Output the [X, Y] coordinate of the center of the cell containing the given text.  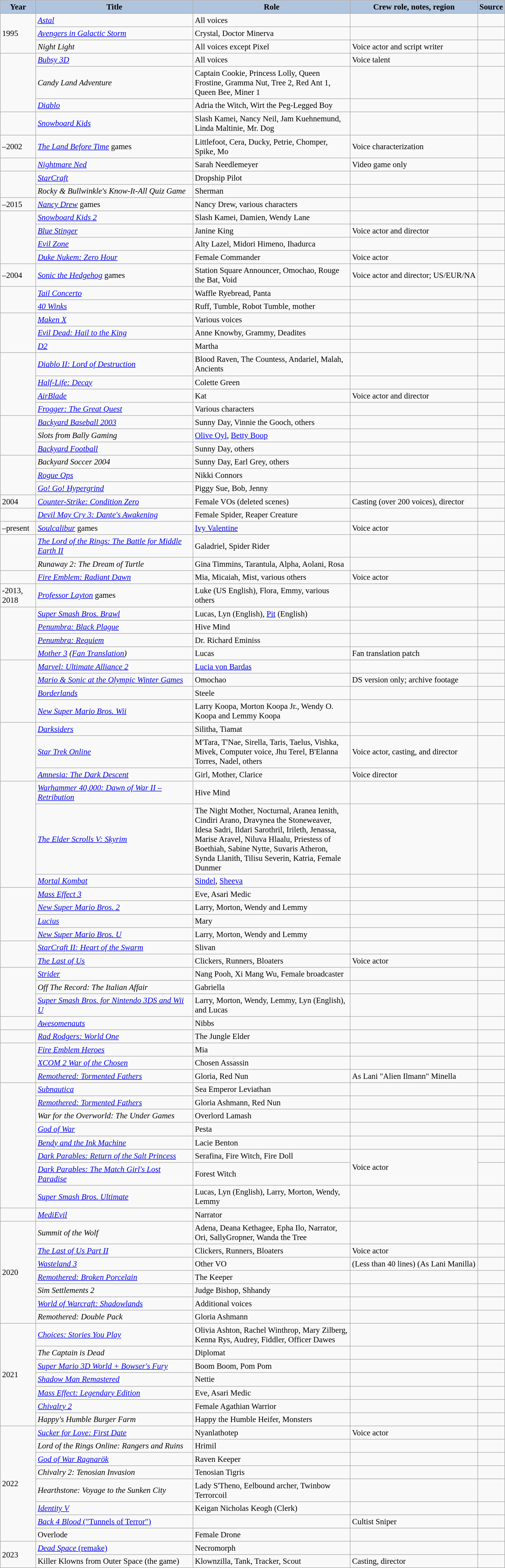
Off The Record: The Italian Affair [114, 987]
Dark Parables: The Match Girl's Lost Paradise [114, 1174]
The Captain is Dead [114, 1353]
Galadriel, Spider Rider [272, 546]
Larry, Morton, Wendy, Lemmy, Lyn (English), and Lucas [272, 1005]
Piggy Sue, Bob, Jenny [272, 488]
Voice talent [414, 60]
Gloria, Red Nun [272, 1076]
Marvel: Ultimate Alliance 2 [114, 667]
40 Winks [114, 306]
Snowboard Kids 2 [114, 218]
Nikki Connors [272, 475]
Dark Parables: Return of the Salt Princess [114, 1156]
Casting, director [414, 1561]
Counter-Strike: Condition Zero [114, 502]
M'Tara, T'Nae, Sirella, Taris, Taelus, Vishka, Mivek, Computer voice, Jhu Terel, B'Elanna Torres, Nadel, others [272, 752]
Avengers in Galactic Storm [114, 34]
Lacie Benton [272, 1143]
The Land Before Time games [114, 147]
Candy Land Adventure [114, 83]
Super Smash Bros. Ultimate [114, 1196]
Voice actor, casting, and director [414, 752]
Various voices [272, 320]
AirBlade [114, 396]
Casting (over 200 voices), director [414, 502]
Tenosian Tigris [272, 1472]
Cultist Sniper [414, 1522]
Female Spider, Reaper Creature [272, 515]
Darksiders [114, 729]
Boom Boom, Pom Pom [272, 1366]
Bendy and the Ink Machine [114, 1143]
God of War [114, 1129]
The Last of Us [114, 961]
Amnesia: The Dark Descent [114, 775]
Klownzilla, Tank, Tracker, Scout [272, 1561]
Chivalry 2 [114, 1406]
Kat [272, 396]
New Super Mario Bros. Wii [114, 711]
Voice characterization [414, 147]
Astal [114, 20]
1995 [18, 34]
Year [18, 7]
Raven Keeper [272, 1459]
Mass Effect 3 [114, 894]
War for the Overworld: The Under Games [114, 1116]
Chivalry 2: Tenosian Invasion [114, 1472]
Slash Kamei, Damien, Wendy Lane [272, 218]
Wasteland 3 [114, 1264]
Fan translation patch [414, 653]
Adena, Deana Kethagee, Epha Ilo, Narrator, Ori, SallyGropner, Wanda the Tree [272, 1233]
Role [272, 7]
Diplomat [272, 1353]
Female Drone [272, 1535]
Video game only [414, 164]
Dropship Pilot [272, 178]
Ruff, Tumble, Robot Tumble, mother [272, 306]
Colette Green [272, 382]
Blood Raven, The Countess, Andariel, Malah, Ancients [272, 365]
Penumbra: Requiem [114, 640]
Frogger: The Great Quest [114, 409]
Overlode [114, 1535]
Mother 3 (Fan Translation) [114, 653]
Silitha, Tiamat [272, 729]
Forest Witch [272, 1174]
Nyanlathotep [272, 1433]
Awesomenauts [114, 1023]
Nancy Drew, various characters [272, 204]
As Lani "Alien Ilmann" Minella [414, 1076]
Gabriella [272, 987]
Sucker for Love: First Date [114, 1433]
–present [18, 528]
–2002 [18, 147]
Sunny Day, Earl Grey, others [272, 462]
2020 [18, 1272]
Slivan [272, 947]
All voices except Pixel [272, 47]
Diablo [114, 105]
DS version only; archive footage [414, 680]
Sherman [272, 191]
Professor Layton games [114, 595]
Mia [272, 1050]
Nancy Drew games [114, 204]
Half-Life: Decay [114, 382]
Slash Kamei, Nancy Neil, Jam Kuehnemund, Linda Maltinie, Mr. Dog [272, 123]
The Lord of the Rings: The Battle for Middle Earth II [114, 546]
Overlord Lamash [272, 1116]
Olive Oyl, Betty Boop [272, 436]
Olivia Ashton, Rachel Winthrop, Mary Zilberg, Kenna Rys, Audrey, Fiddler, Officer Dawes [272, 1335]
Remothered: Broken Porcelain [114, 1277]
Gloria Ashmann, Red Nun [272, 1103]
2004 [18, 502]
Soulcalibur games [114, 528]
Go! Go! Hypergrind [114, 488]
Diablo II: Lord of Destruction [114, 365]
Omochao [272, 680]
Mass Effect: Legendary Edition [114, 1393]
Gloria Ashmann [272, 1317]
Fire Emblem Heroes [114, 1050]
Evil Zone [114, 244]
Lucas, Lyn (English), Pit (English) [272, 614]
Lord of the Rings Online: Rangers and Ruins [114, 1446]
Runaway 2: The Dream of Turtle [114, 564]
Sim Settlements 2 [114, 1290]
Night Light [114, 47]
Rogue Ops [114, 475]
Female VOs (deleted scenes) [272, 502]
Voice director [414, 775]
Dead Space (remake) [114, 1548]
Littlefoot, Cera, Ducky, Petrie, Chomper, Spike, Mo [272, 147]
Lucius [114, 921]
Lucas [272, 653]
Identity V [114, 1508]
Fire Emblem: Radiant Dawn [114, 577]
–2004 [18, 275]
Slots from Bally Gaming [114, 436]
God of War Ragnarök [114, 1459]
Lady S'Theno, Eelbound archer, Twinbow Terrorcoil [272, 1490]
Female Commander [272, 257]
Crystal, Doctor Minerva [272, 34]
XCOM 2 War of the Chosen [114, 1063]
Source [491, 7]
Steele [272, 693]
Mortal Kombat [114, 881]
Keigan Nicholas Keogh (Clerk) [272, 1508]
Snowboard Kids [114, 123]
Strider [114, 974]
Dr. Richard Eminiss [272, 640]
Hrimil [272, 1446]
Devil May Cry 3: Dante's Awakening [114, 515]
Shadow Man Remastered [114, 1380]
–2015 [18, 204]
Remothered: Double Pack [114, 1317]
StarCraft II: Heart of the Swarm [114, 947]
D2 [114, 346]
Choices: Stories You Play [114, 1335]
Sea Emperor Leviathan [272, 1089]
Tail Concerto [114, 293]
Nightmare Ned [114, 164]
Anne Knowby, Grammy, Deadites [272, 333]
Bubsy 3D [114, 60]
Narrator [272, 1215]
Adria the Witch, Wirt the Peg-Legged Boy [272, 105]
Sunny Day, others [272, 449]
Girl, Mother, Clarice [272, 775]
The Keeper [272, 1277]
Summit of the Wolf [114, 1233]
Captain Cookie, Princess Lolly, Queen Frostine, Gramma Nut, Tree 2, Red Ant 1, Queen Bee, Miner 1 [272, 83]
Janine King [272, 231]
2021 [18, 1375]
Backyard Baseball 2003 [114, 422]
2023 [18, 1555]
Station Square Announcer, Omochao, Rouge the Bat, Void [272, 275]
Alty Lazel, Midori Himeno, Ihadurca [272, 244]
Happy the Humble Heifer, Monsters [272, 1419]
Larry Koopa, Morton Koopa Jr., Wendy O. Koopa and Lemmy Koopa [272, 711]
Luke (US English), Flora, Emmy, various others [272, 595]
Sarah Needlemeyer [272, 164]
Backyard Football [114, 449]
Rocky & Bullwinkle's Know-It-All Quiz Game [114, 191]
Penumbra: Black Plague [114, 627]
Serafina, Fire Witch, Fire Doll [272, 1156]
Super Smash Bros. Brawl [114, 614]
Judge Bishop, Shhandy [272, 1290]
Sunny Day, Vinnie the Gooch, others [272, 422]
Back 4 Blood ("Tunnels of Terror") [114, 1522]
StarCraft [114, 178]
Evil Dead: Hail to the King [114, 333]
Additional voices [272, 1304]
The Jungle Elder [272, 1037]
Sonic the Hedgehog games [114, 275]
The Last of Us Part II [114, 1251]
World of Warcraft: Shadowlands [114, 1304]
Chosen Assassin [272, 1063]
Backyard Soccer 2004 [114, 462]
Martha [272, 346]
Mary [272, 921]
Various characters [272, 409]
Voice actor and script writer [414, 47]
Title [114, 7]
Waffle Ryebread, Panta [272, 293]
Mario & Sonic at the Olympic Winter Games [114, 680]
Sindel, Sheeva [272, 881]
Star Trek Online [114, 752]
MediEvil [114, 1215]
Ivy Valentine [272, 528]
New Super Mario Bros. U [114, 934]
New Super Mario Bros. 2 [114, 908]
Mia, Micaiah, Mist, various others [272, 577]
Crew role, notes, region [414, 7]
Nibbs [272, 1023]
Nang Pooh, Xi Mang Wu, Female broadcaster [272, 974]
Lucas, Lyn (English), Larry, Morton, Wendy, Lemmy [272, 1196]
Gina Timmins, Tarantula, Alpha, Aolani, Rosa [272, 564]
Killer Klowns from Outer Space (the game) [114, 1561]
(Less than 40 lines) (As Lani Manilla) [414, 1264]
-2013, 2018 [18, 595]
Warhammer 40,000: Dawn of War II – Retribution [114, 793]
Female Agathian Warrior [272, 1406]
Super Smash Bros. for Nintendo 3DS and Wii U [114, 1005]
Other VO [272, 1264]
The Elder Scrolls V: Skyrim [114, 839]
Voice actor and director; US/EUR/NA [414, 275]
Blue Stinger [114, 231]
Happy's Humble Burger Farm [114, 1419]
Subnautica [114, 1089]
Rad Rodgers: World One [114, 1037]
2022 [18, 1484]
Necromorph [272, 1548]
Hearthstone: Voyage to the Sunken City [114, 1490]
Super Mario 3D World + Bowser's Fury [114, 1366]
Nettie [272, 1380]
Maken X [114, 320]
Pesta [272, 1129]
Duke Nukem: Zero Hour [114, 257]
Lucia von Bardas [272, 667]
Borderlands [114, 693]
